Locate the cell with the specified text and output its [x, y] center coordinate. 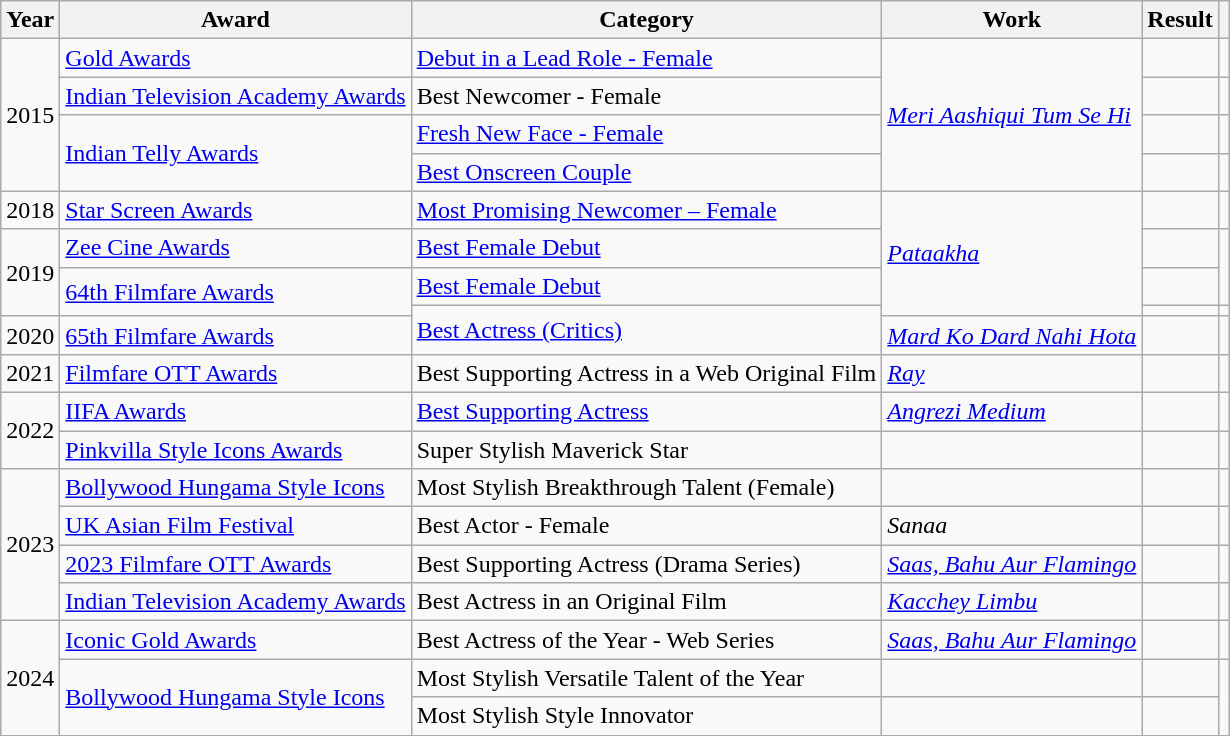
Best Actress (Critics) [646, 330]
Zee Cine Awards [236, 248]
Most Stylish Style Innovator [646, 716]
Category [646, 20]
Best Actress in an Original Film [646, 602]
2019 [30, 272]
Best Actress of the Year - Web Series [646, 640]
2021 [30, 373]
Angrezi Medium [1012, 411]
Fresh New Face - Female [646, 134]
Gold Awards [236, 58]
Most Stylish Versatile Talent of the Year [646, 678]
2015 [30, 115]
Kacchey Limbu [1012, 602]
Sanaa [1012, 526]
Result [1180, 20]
Super Stylish Maverick Star [646, 449]
Work [1012, 20]
Star Screen Awards [236, 210]
2023 [30, 545]
Most Promising Newcomer – Female [646, 210]
2023 Filmfare OTT Awards [236, 564]
Ray [1012, 373]
Best Supporting Actress in a Web Original Film [646, 373]
Best Newcomer - Female [646, 96]
Pinkvilla Style Icons Awards [236, 449]
Filmfare OTT Awards [236, 373]
Debut in a Lead Role - Female [646, 58]
Best Supporting Actress [646, 411]
Most Stylish Breakthrough Talent (Female) [646, 488]
2022 [30, 430]
Best Onscreen Couple [646, 172]
Iconic Gold Awards [236, 640]
2024 [30, 678]
2018 [30, 210]
Year [30, 20]
Mard Ko Dard Nahi Hota [1012, 335]
UK Asian Film Festival [236, 526]
Pataakha [1012, 254]
Award [236, 20]
Best Actor - Female [646, 526]
Meri Aashiqui Tum Se Hi [1012, 115]
65th Filmfare Awards [236, 335]
2020 [30, 335]
64th Filmfare Awards [236, 292]
IIFA Awards [236, 411]
Indian Telly Awards [236, 153]
Best Supporting Actress (Drama Series) [646, 564]
